Return [x, y] of the center of cell containing provided text 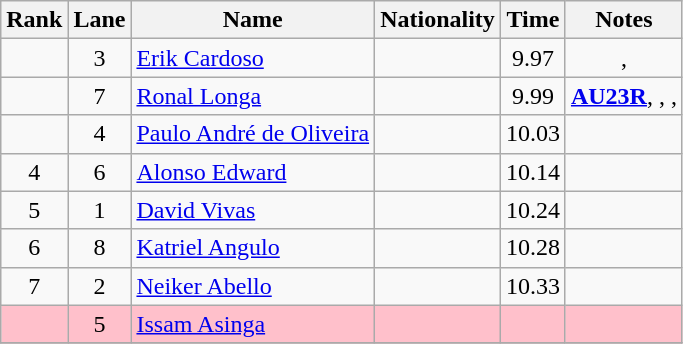
David Vivas [253, 210]
Name [253, 20]
1 [100, 210]
10.33 [532, 286]
Erik Cardoso [253, 58]
Lane [100, 20]
Issam Asinga [253, 324]
10.14 [532, 172]
9.97 [532, 58]
Time [532, 20]
AU23R, , , [624, 96]
Rank [34, 20]
2 [100, 286]
Katriel Angulo [253, 248]
10.24 [532, 210]
Paulo André de Oliveira [253, 134]
3 [100, 58]
10.03 [532, 134]
Nationality [438, 20]
8 [100, 248]
Notes [624, 20]
10.28 [532, 248]
Ronal Longa [253, 96]
9.99 [532, 96]
Alonso Edward [253, 172]
, [624, 58]
Neiker Abello [253, 286]
